Provide the (x, y) coordinate of the cell's center where the given text is located.  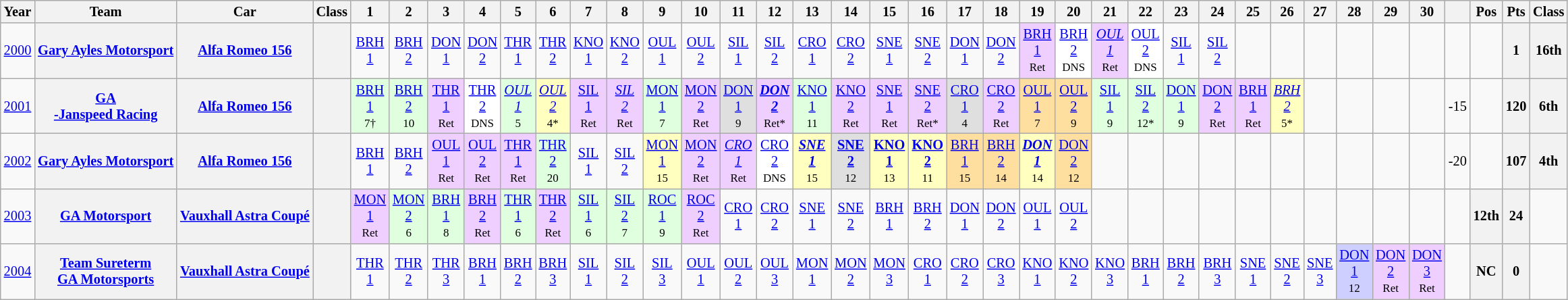
CRO3 (1001, 272)
25 (1253, 11)
Pts (1516, 11)
-15 (1457, 106)
OUL15 (518, 106)
THR3 (446, 272)
KNO111 (812, 106)
2004 (18, 272)
7 (588, 11)
29 (1391, 11)
SIL19 (1110, 106)
2002 (18, 161)
22 (1146, 11)
KNO3 (1110, 272)
DON212 (1073, 161)
120 (1516, 106)
5 (518, 11)
SNE1Ret (889, 106)
THR16 (518, 216)
Pos (1486, 11)
OUL2DNS (1146, 51)
19 (1038, 11)
BRH115 (965, 161)
2003 (18, 216)
DON114 (1038, 161)
SNE212 (850, 161)
ROC2Ret (700, 216)
SIL3 (663, 272)
DON112 (1354, 272)
SIL16 (588, 216)
12th (1486, 216)
CRO1Ret (738, 161)
21 (1110, 11)
DON2Ret* (775, 106)
16 (928, 11)
-20 (1457, 161)
Team SuretermGA Motorsports (105, 272)
BRH214 (1001, 161)
0 (1516, 272)
THR2DNS (482, 106)
MON3 (889, 272)
23 (1181, 11)
27 (1320, 11)
2000 (18, 51)
MON17 (663, 106)
SNE2Ret* (928, 106)
THR220 (553, 161)
17 (965, 11)
3 (446, 11)
MON26 (409, 216)
8 (625, 11)
30 (1427, 11)
4 (482, 11)
DON3Ret (1427, 272)
KNO113 (889, 161)
2001 (18, 106)
11 (738, 11)
OUL29 (1073, 106)
6 (553, 11)
BRH25* (1287, 106)
14 (850, 11)
KNO2Ret (850, 106)
MON1Ret (370, 216)
MON115 (663, 161)
GA-Janspeed Racing (105, 106)
ROC19 (663, 216)
OUL17 (1038, 106)
Team (105, 11)
OUL3 (775, 272)
GA Motorsport (105, 216)
NC (1486, 272)
BRH17† (370, 106)
2 (409, 11)
28 (1354, 11)
18 (1001, 11)
CRO14 (965, 106)
MON2 (850, 272)
26 (1287, 11)
9 (663, 11)
SNE3 (1320, 272)
Car (245, 11)
Year (18, 11)
BRH2DNS (1073, 51)
CRO2DNS (775, 161)
13 (812, 11)
OUL2Ret (482, 161)
10 (700, 11)
6th (1548, 106)
BRH18 (446, 216)
20 (1073, 11)
107 (1516, 161)
SIL212* (1146, 106)
16th (1548, 51)
12 (775, 11)
BRH210 (409, 106)
15 (889, 11)
SNE115 (812, 161)
SIL27 (625, 216)
MON1 (812, 272)
THR2Ret (553, 216)
OUL24* (553, 106)
KNO211 (928, 161)
CRO2Ret (1001, 106)
SIL2Ret (625, 106)
4th (1548, 161)
SIL1Ret (588, 106)
BRH2Ret (482, 216)
